Determine the (x, y) coordinate at the center of the cell enclosing the given text.  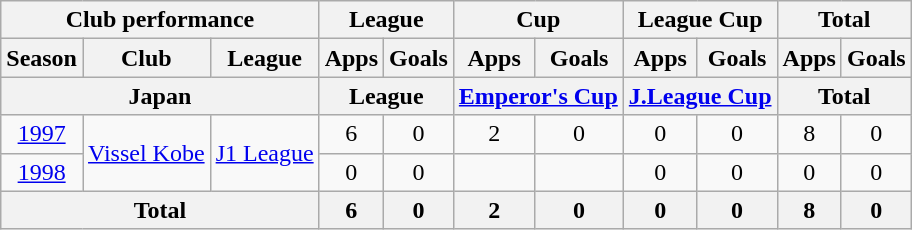
1997 (42, 134)
Season (42, 58)
Cup (538, 20)
J1 League (264, 153)
League Cup (700, 20)
Club (146, 58)
Vissel Kobe (146, 153)
J.League Cup (700, 96)
Emperor's Cup (538, 96)
Club performance (160, 20)
1998 (42, 172)
Japan (160, 96)
